Return (X, Y) of the center of cell containing provided text 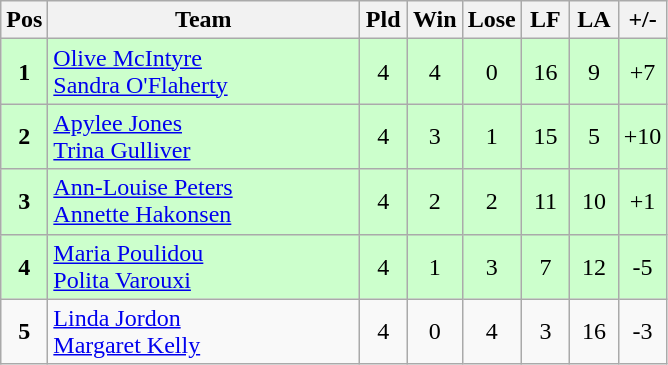
-5 (642, 266)
LA (594, 20)
7 (546, 266)
Maria Poulidou Polita Varouxi (204, 266)
-3 (642, 332)
Apylee Jones Trina Gulliver (204, 136)
Team (204, 20)
Ann-Louise Peters Annette Hakonsen (204, 202)
Lose (492, 20)
Linda Jordon Margaret Kelly (204, 332)
12 (594, 266)
+10 (642, 136)
LF (546, 20)
+1 (642, 202)
9 (594, 72)
+7 (642, 72)
Olive McIntyre Sandra O'Flaherty (204, 72)
Win (434, 20)
15 (546, 136)
Pos (24, 20)
10 (594, 202)
Pld (384, 20)
+/- (642, 20)
11 (546, 202)
